Output the [x, y] coordinate of the center of the cell containing the given text.  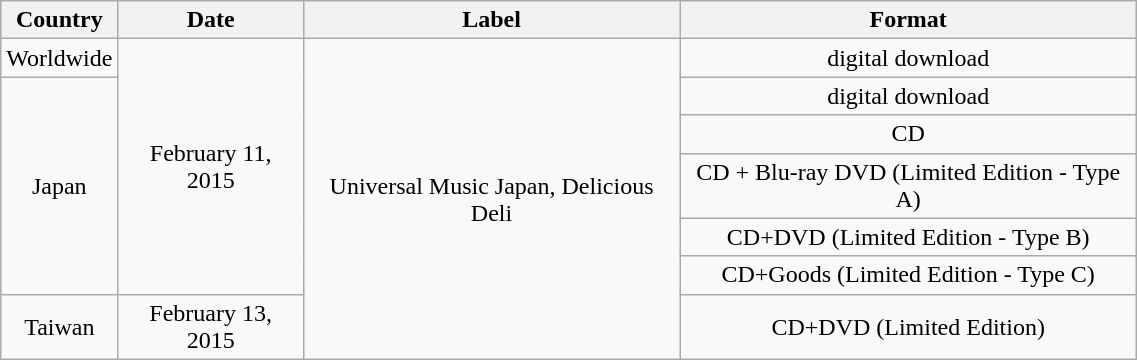
CD+Goods (Limited Edition - Type C) [908, 275]
CD [908, 134]
Universal Music Japan, Delicious Deli [492, 199]
Worldwide [60, 58]
Japan [60, 186]
CD+DVD (Limited Edition) [908, 326]
February 13, 2015 [211, 326]
Taiwan [60, 326]
CD+DVD (Limited Edition - Type B) [908, 237]
Date [211, 20]
Country [60, 20]
CD + Blu-ray DVD (Limited Edition - Type A) [908, 186]
February 11, 2015 [211, 166]
Format [908, 20]
Label [492, 20]
